Locate the cell with the specified text and output its (x, y) center coordinate. 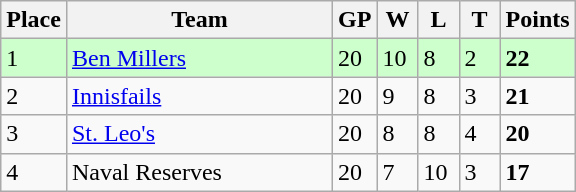
22 (538, 58)
Innisfails (199, 96)
Points (538, 20)
T (480, 20)
7 (398, 172)
Team (199, 20)
GP (355, 20)
St. Leo's (199, 134)
Place (34, 20)
9 (398, 96)
L (438, 20)
W (398, 20)
Naval Reserves (199, 172)
Ben Millers (199, 58)
1 (34, 58)
17 (538, 172)
21 (538, 96)
